Locate the cell with the specified text and output its (x, y) center coordinate. 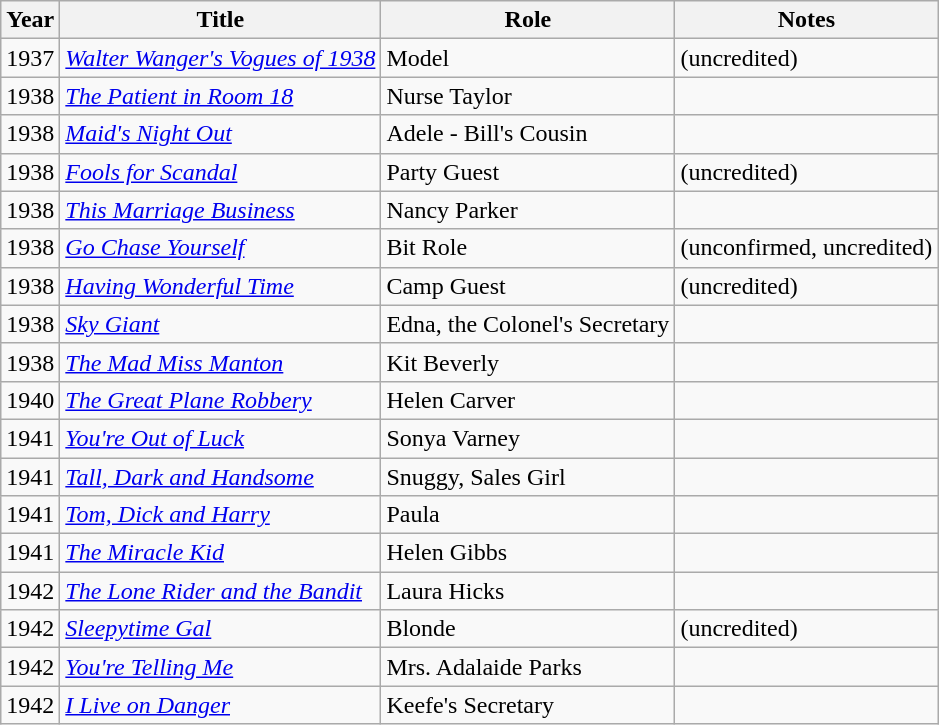
The Great Plane Robbery (220, 400)
The Patient in Room 18 (220, 96)
Edna, the Colonel's Secretary (528, 324)
Model (528, 58)
Kit Beverly (528, 362)
Blonde (528, 629)
Sky Giant (220, 324)
Party Guest (528, 172)
The Miracle Kid (220, 553)
Tom, Dick and Harry (220, 515)
Notes (806, 20)
This Marriage Business (220, 210)
I Live on Danger (220, 705)
Tall, Dark and Handsome (220, 477)
Go Chase Yourself (220, 248)
The Mad Miss Manton (220, 362)
Laura Hicks (528, 591)
Fools for Scandal (220, 172)
Role (528, 20)
Title (220, 20)
You're Out of Luck (220, 438)
Helen Carver (528, 400)
Walter Wanger's Vogues of 1938 (220, 58)
Paula (528, 515)
Having Wonderful Time (220, 286)
Sleepytime Gal (220, 629)
The Lone Rider and the Bandit (220, 591)
Nancy Parker (528, 210)
Maid's Night Out (220, 134)
Bit Role (528, 248)
1937 (30, 58)
Sonya Varney (528, 438)
Adele - Bill's Cousin (528, 134)
Mrs. Adalaide Parks (528, 667)
(unconfirmed, uncredited) (806, 248)
Snuggy, Sales Girl (528, 477)
Nurse Taylor (528, 96)
You're Telling Me (220, 667)
1940 (30, 400)
Helen Gibbs (528, 553)
Camp Guest (528, 286)
Keefe's Secretary (528, 705)
Year (30, 20)
